Return the [X, Y] coordinate for the center point of the cell that contains the specified text.  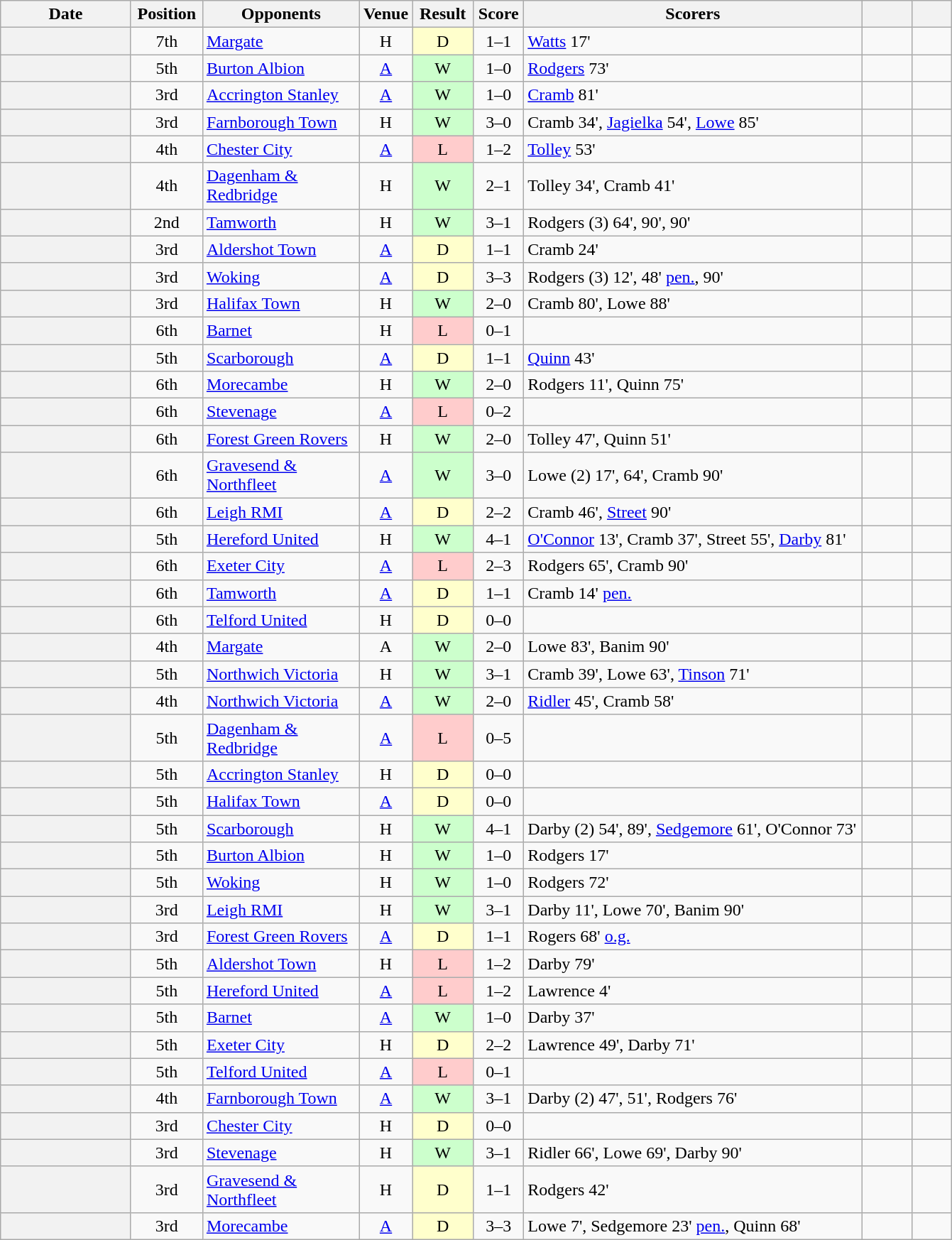
Score [498, 14]
Rodgers 72' [693, 883]
Rodgers 17' [693, 856]
Tolley 53' [693, 149]
Rodgers 11', Quinn 75' [693, 385]
O'Connor 13', Cramb 37', Street 55', Darby 81' [693, 539]
Lowe (2) 17', 64', Cramb 90' [693, 476]
Cramb 46', Street 90' [693, 512]
Quinn 43' [693, 357]
2–3 [498, 566]
Cramb 14' pen. [693, 593]
Rogers 68' o.g. [693, 937]
Rodgers (3) 12', 48' pen., 90' [693, 276]
0–2 [498, 412]
Cramb 34', Jagielka 54', Lowe 85' [693, 122]
Ridler 45', Cramb 58' [693, 701]
0–5 [498, 737]
Lowe 83', Banim 90' [693, 647]
Tolley 47', Quinn 51' [693, 439]
Lawrence 4' [693, 991]
7th [166, 41]
Darby (2) 47', 51', Rodgers 76' [693, 1099]
Watts 17' [693, 41]
Darby (2) 54', 89', Sedgemore 61', O'Connor 73' [693, 829]
Rodgers 73' [693, 68]
Darby 37' [693, 1018]
Lowe 7', Sedgemore 23' pen., Quinn 68' [693, 1226]
Rodgers (3) 64', 90', 90' [693, 222]
Cramb 24' [693, 249]
Cramb 39', Lowe 63', Tinson 71' [693, 674]
Darby 79' [693, 964]
Cramb 81' [693, 95]
Venue [385, 14]
Position [166, 14]
Lawrence 49', Darby 71' [693, 1045]
2nd [166, 222]
Cramb 80', Lowe 88' [693, 303]
Tolley 34', Cramb 41' [693, 186]
Opponents [281, 14]
Rodgers 42' [693, 1189]
Result [443, 14]
Darby 11', Lowe 70', Banim 90' [693, 910]
Ridler 66', Lowe 69', Darby 90' [693, 1153]
Scorers [693, 14]
Rodgers 65', Cramb 90' [693, 566]
Date [66, 14]
2–1 [498, 186]
